Provide the [X, Y] coordinate of the cell's center where the given text is located.  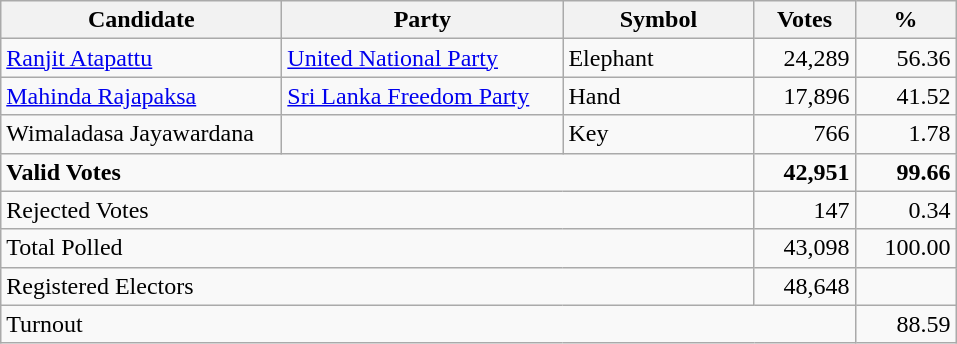
766 [804, 134]
% [906, 20]
99.66 [906, 172]
1.78 [906, 134]
Rejected Votes [378, 210]
43,098 [804, 248]
48,648 [804, 286]
Hand [658, 96]
Valid Votes [378, 172]
Key [658, 134]
42,951 [804, 172]
Registered Electors [378, 286]
41.52 [906, 96]
Votes [804, 20]
17,896 [804, 96]
Candidate [142, 20]
Turnout [428, 324]
147 [804, 210]
Party [422, 20]
Total Polled [378, 248]
Sri Lanka Freedom Party [422, 96]
Wimaladasa Jayawardana [142, 134]
24,289 [804, 58]
88.59 [906, 324]
56.36 [906, 58]
Elephant [658, 58]
Symbol [658, 20]
United National Party [422, 58]
100.00 [906, 248]
0.34 [906, 210]
Ranjit Atapattu [142, 58]
Mahinda Rajapaksa [142, 96]
